From the cell containing the given text, extract its center point as (X, Y) coordinate. 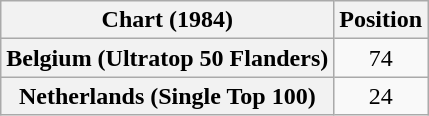
24 (381, 96)
Netherlands (Single Top 100) (168, 96)
Chart (1984) (168, 20)
Belgium (Ultratop 50 Flanders) (168, 58)
74 (381, 58)
Position (381, 20)
